Scan for the cell matching the given text and deliver its (x, y) coordinate at center. 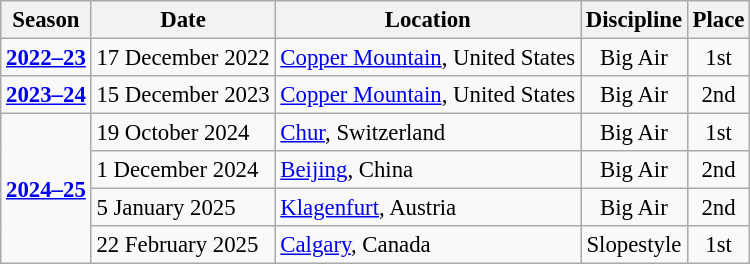
5 January 2025 (183, 208)
Date (183, 20)
2023–24 (46, 95)
Beijing, China (428, 170)
Discipline (634, 20)
Slopestyle (634, 245)
Location (428, 20)
2022–23 (46, 58)
Season (46, 20)
15 December 2023 (183, 95)
1 December 2024 (183, 170)
22 February 2025 (183, 245)
Chur, Switzerland (428, 133)
2024–25 (46, 189)
19 October 2024 (183, 133)
Klagenfurt, Austria (428, 208)
Calgary, Canada (428, 245)
17 December 2022 (183, 58)
Place (718, 20)
